Pinpoint the cell where the given text exists, returning its (x, y) midpoint coordinate. 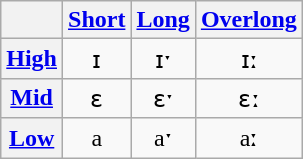
ɪ (97, 59)
Mid (32, 98)
Short (97, 20)
ɛː (248, 98)
ɪː (248, 59)
ɛ (97, 98)
aˑ (163, 138)
ɛˑ (163, 98)
Long (163, 20)
Overlong (248, 20)
Low (32, 138)
a (97, 138)
aː (248, 138)
ɪˑ (163, 59)
High (32, 59)
